Extract the (X, Y) coordinate from the center of the cell holding the provided text.  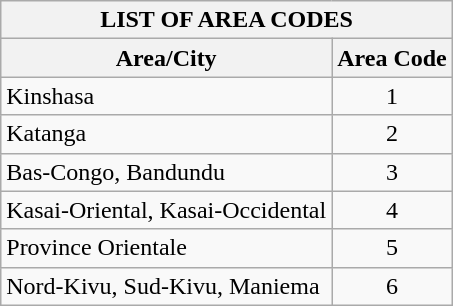
4 (392, 210)
Kinshasa (166, 96)
Kasai-Oriental, Kasai-Occidental (166, 210)
Area/City (166, 58)
1 (392, 96)
6 (392, 286)
Katanga (166, 134)
Province Orientale (166, 248)
Area Code (392, 58)
Bas-Congo, Bandundu (166, 172)
Nord-Kivu, Sud-Kivu, Maniema (166, 286)
5 (392, 248)
2 (392, 134)
3 (392, 172)
LIST OF AREA CODES (227, 20)
